Detect which cell encompasses the target text, then output its [X, Y] center coordinate. 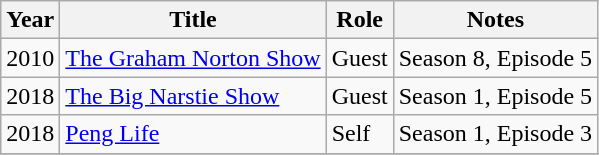
Role [360, 20]
Self [360, 134]
2010 [30, 58]
Notes [495, 20]
The Big Narstie Show [193, 96]
Season 1, Episode 3 [495, 134]
Season 1, Episode 5 [495, 96]
Title [193, 20]
Peng Life [193, 134]
Season 8, Episode 5 [495, 58]
The Graham Norton Show [193, 58]
Year [30, 20]
